Locate the cell with the specified text and output its [X, Y] center coordinate. 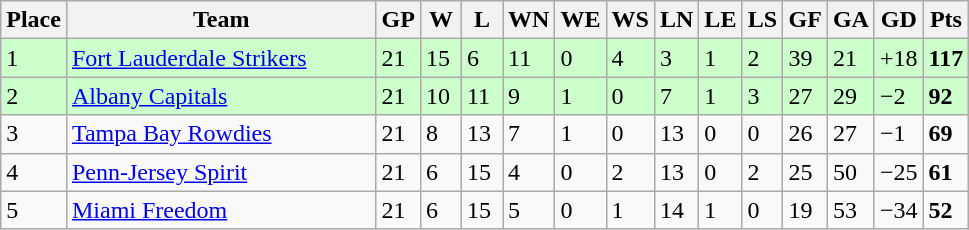
Place [34, 20]
GA [850, 20]
117 [946, 58]
−34 [898, 210]
Miami Freedom [221, 210]
Pts [946, 20]
10 [440, 96]
LE [720, 20]
Fort Lauderdale Strikers [221, 58]
W [440, 20]
Tampa Bay Rowdies [221, 134]
8 [440, 134]
Albany Capitals [221, 96]
WE [580, 20]
WN [529, 20]
WS [630, 20]
GD [898, 20]
L [482, 20]
LN [676, 20]
+18 [898, 58]
19 [805, 210]
LS [762, 20]
−2 [898, 96]
52 [946, 210]
GF [805, 20]
14 [676, 210]
−1 [898, 134]
−25 [898, 172]
61 [946, 172]
39 [805, 58]
26 [805, 134]
92 [946, 96]
53 [850, 210]
69 [946, 134]
9 [529, 96]
Penn-Jersey Spirit [221, 172]
50 [850, 172]
Team [221, 20]
GP [398, 20]
29 [850, 96]
25 [805, 172]
